Extract the (X, Y) coordinate from the center of the cell holding the provided text.  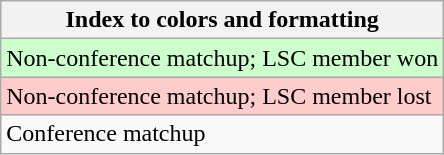
Non-conference matchup; LSC member won (222, 58)
Non-conference matchup; LSC member lost (222, 96)
Index to colors and formatting (222, 20)
Conference matchup (222, 134)
